From the cell containing the given text, extract its center point as (x, y) coordinate. 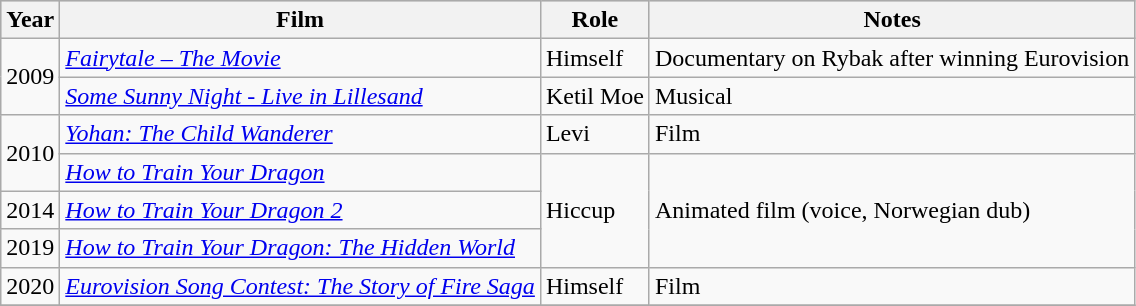
2020 (30, 286)
Yohan: The Child Wanderer (300, 134)
Musical (892, 96)
2010 (30, 153)
Documentary on Rybak after winning Eurovision (892, 58)
2019 (30, 248)
Hiccup (594, 210)
How to Train Your Dragon 2 (300, 210)
Ketil Moe (594, 96)
Fairytale – The Movie (300, 58)
Year (30, 20)
2014 (30, 210)
How to Train Your Dragon (300, 172)
Role (594, 20)
Some Sunny Night - Live in Lillesand (300, 96)
Eurovision Song Contest: The Story of Fire Saga (300, 286)
Animated film (voice, Norwegian dub) (892, 210)
How to Train Your Dragon: The Hidden World (300, 248)
Notes (892, 20)
Levi (594, 134)
2009 (30, 77)
